Determine the (x, y) coordinate at the center of the cell enclosing the given text.  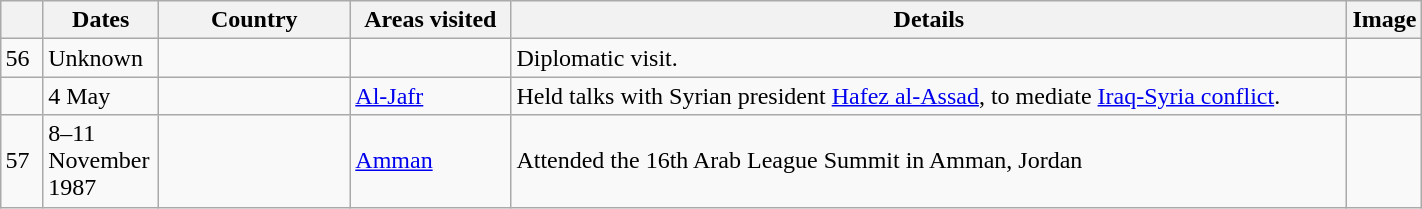
Held talks with Syrian president Hafez al-Assad, to mediate Iraq-Syria conflict. (929, 96)
8–11 November 1987 (101, 161)
57 (22, 161)
Country (254, 20)
56 (22, 58)
Attended the 16th Arab League Summit in Amman, Jordan (929, 161)
Unknown (101, 58)
Dates (101, 20)
Amman (430, 161)
Image (1384, 20)
Areas visited (430, 20)
Details (929, 20)
Al-Jafr (430, 96)
Diplomatic visit. (929, 58)
4 May (101, 96)
